Return [X, Y] of the center of cell containing provided text 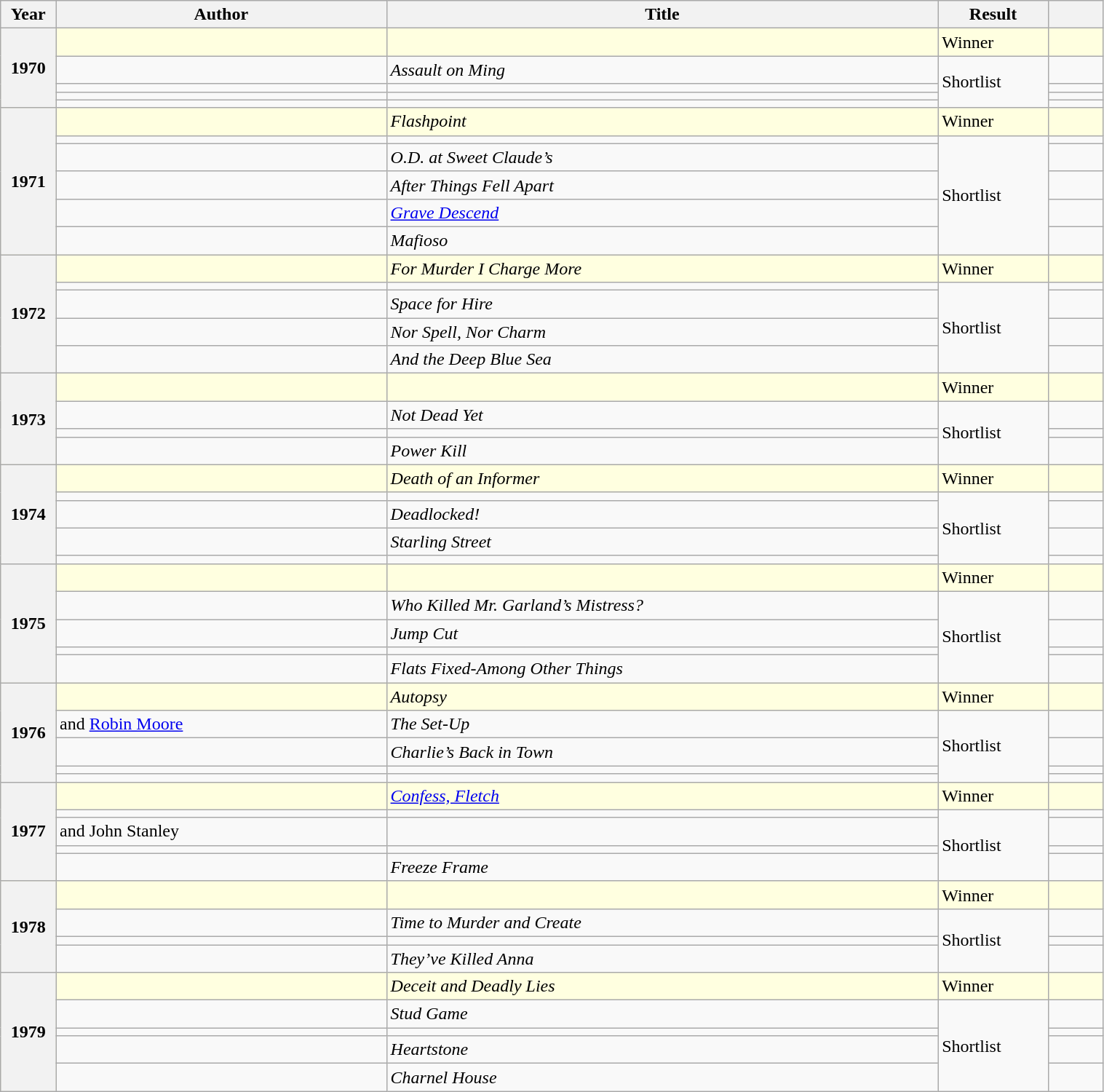
Not Dead Yet [662, 415]
Title [662, 15]
and Robin Moore [221, 724]
Jump Cut [662, 633]
Year [28, 15]
Result [993, 15]
1971 [28, 181]
Flats Fixed-Among Other Things [662, 669]
Assault on Ming [662, 70]
Charnel House [662, 1077]
1977 [28, 831]
Death of an Informer [662, 478]
Nor Spell, Nor Charm [662, 332]
The Set-Up [662, 724]
1974 [28, 514]
Space for Hire [662, 304]
Flashpoint [662, 122]
1975 [28, 623]
Mafioso [662, 240]
And the Deep Blue Sea [662, 360]
Starling Street [662, 542]
and John Stanley [221, 831]
Deadlocked! [662, 514]
Power Kill [662, 451]
Time to Murder and Create [662, 922]
Confess, Fletch [662, 796]
Heartstone [662, 1050]
For Murder I Charge More [662, 269]
After Things Fell Apart [662, 185]
Stud Game [662, 1014]
Who Killed Mr. Garland’s Mistress? [662, 605]
1970 [28, 68]
Author [221, 15]
1972 [28, 314]
O.D. at Sweet Claude’s [662, 157]
Deceit and Deadly Lies [662, 986]
Freeze Frame [662, 867]
1978 [28, 926]
1976 [28, 732]
They’ve Killed Anna [662, 959]
Autopsy [662, 697]
1973 [28, 419]
Charlie’s Back in Town [662, 752]
Grave Descend [662, 213]
1979 [28, 1032]
